Return the (X, Y) coordinate for the center point of the cell that contains the specified text.  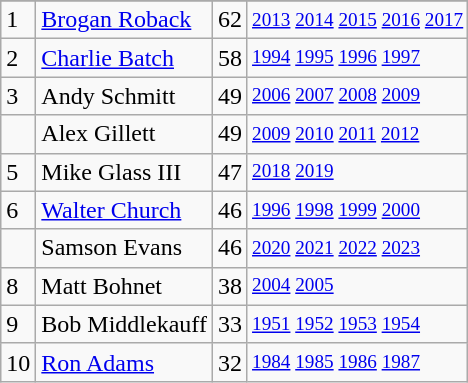
1994 1995 1996 1997 (357, 58)
Andy Schmitt (124, 96)
2004 2005 (357, 286)
5 (18, 172)
Walter Church (124, 210)
32 (230, 362)
Brogan Roback (124, 20)
6 (18, 210)
Mike Glass III (124, 172)
38 (230, 286)
10 (18, 362)
Charlie Batch (124, 58)
3 (18, 96)
2013 2014 2015 2016 2017 (357, 20)
2020 2021 2022 2023 (357, 248)
2018 2019 (357, 172)
9 (18, 324)
58 (230, 58)
1996 1998 1999 2000 (357, 210)
2 (18, 58)
62 (230, 20)
33 (230, 324)
47 (230, 172)
Alex Gillett (124, 134)
Ron Adams (124, 362)
2009 2010 2011 2012 (357, 134)
Matt Bohnet (124, 286)
8 (18, 286)
1951 1952 1953 1954 (357, 324)
1984 1985 1986 1987 (357, 362)
Samson Evans (124, 248)
Bob Middlekauff (124, 324)
2006 2007 2008 2009 (357, 96)
1 (18, 20)
